Return the [X, Y] coordinate for the center point of the cell that contains the specified text.  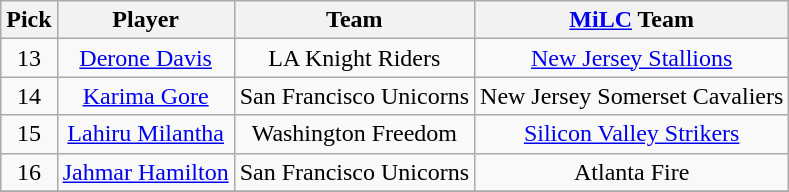
16 [29, 172]
Karima Gore [146, 96]
Silicon Valley Strikers [632, 134]
LA Knight Riders [354, 58]
Atlanta Fire [632, 172]
Derone Davis [146, 58]
Pick [29, 20]
Lahiru Milantha [146, 134]
Player [146, 20]
Team [354, 20]
New Jersey Somerset Cavaliers [632, 96]
Jahmar Hamilton [146, 172]
14 [29, 96]
New Jersey Stallions [632, 58]
13 [29, 58]
15 [29, 134]
Washington Freedom [354, 134]
MiLC Team [632, 20]
